Return the [x, y] coordinate for the center point of the cell that contains the specified text.  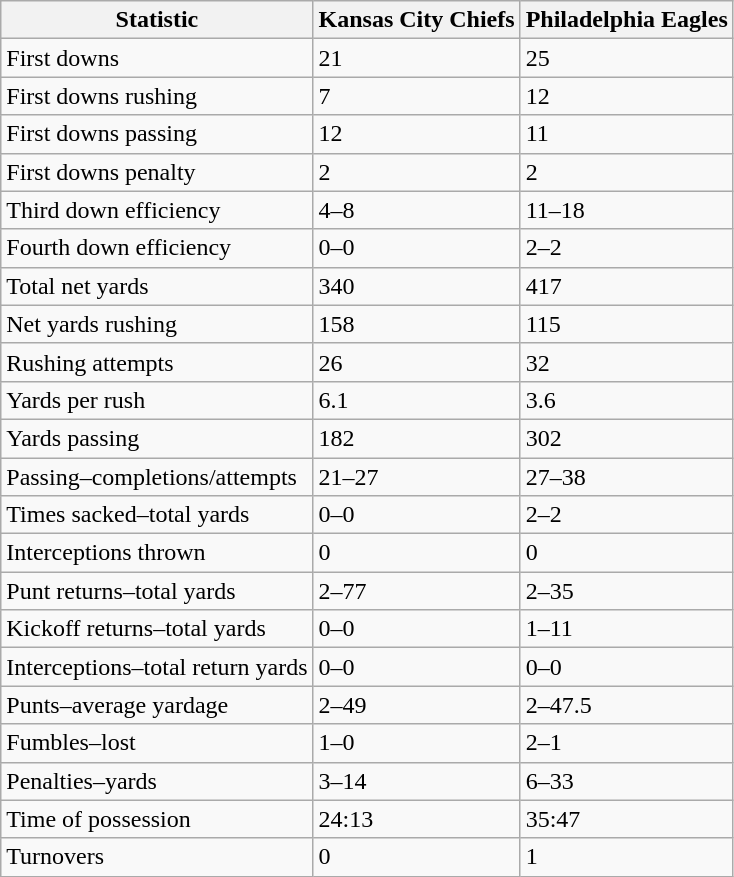
Total net yards [157, 286]
340 [416, 286]
3–14 [416, 781]
Philadelphia Eagles [626, 20]
32 [626, 362]
25 [626, 58]
Net yards rushing [157, 324]
3.6 [626, 400]
Interceptions–total return yards [157, 667]
Rushing attempts [157, 362]
Interceptions thrown [157, 553]
Fourth down efficiency [157, 248]
Kansas City Chiefs [416, 20]
2–1 [626, 743]
7 [416, 96]
11–18 [626, 210]
115 [626, 324]
182 [416, 438]
2–77 [416, 591]
First downs penalty [157, 172]
Punts–average yardage [157, 705]
158 [416, 324]
1–0 [416, 743]
Kickoff returns–total yards [157, 629]
2–47.5 [626, 705]
2–49 [416, 705]
Passing–completions/attempts [157, 477]
Yards per rush [157, 400]
First downs [157, 58]
1–11 [626, 629]
Time of possession [157, 819]
Statistic [157, 20]
1 [626, 857]
First downs rushing [157, 96]
First downs passing [157, 134]
6–33 [626, 781]
6.1 [416, 400]
302 [626, 438]
Yards passing [157, 438]
Turnovers [157, 857]
Times sacked–total yards [157, 515]
Fumbles–lost [157, 743]
21 [416, 58]
35:47 [626, 819]
24:13 [416, 819]
26 [416, 362]
21–27 [416, 477]
27–38 [626, 477]
Third down efficiency [157, 210]
11 [626, 134]
4–8 [416, 210]
2–35 [626, 591]
417 [626, 286]
Penalties–yards [157, 781]
Punt returns–total yards [157, 591]
